From the cell containing the given text, extract its center point as [X, Y] coordinate. 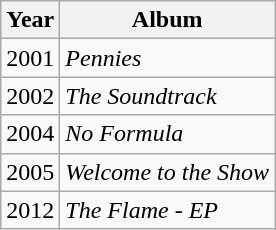
2012 [30, 210]
Welcome to the Show [168, 172]
Album [168, 20]
Year [30, 20]
Pennies [168, 58]
2005 [30, 172]
2004 [30, 134]
2001 [30, 58]
The Soundtrack [168, 96]
2002 [30, 96]
The Flame - EP [168, 210]
No Formula [168, 134]
